Scan for the cell matching the given text and deliver its (X, Y) coordinate at center. 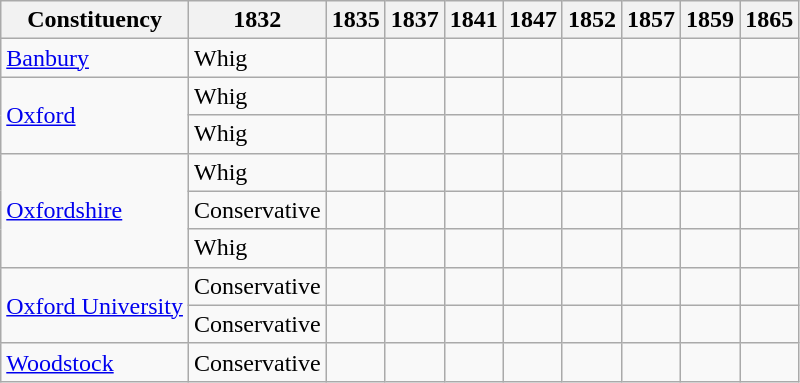
1865 (770, 20)
1847 (532, 20)
Banbury (95, 58)
Woodstock (95, 362)
1837 (414, 20)
Oxford University (95, 305)
1841 (474, 20)
Oxford (95, 115)
Oxfordshire (95, 210)
1859 (710, 20)
1857 (650, 20)
1835 (356, 20)
1832 (257, 20)
1852 (592, 20)
Constituency (95, 20)
